Pinpoint the cell where the given text exists, returning its (X, Y) midpoint coordinate. 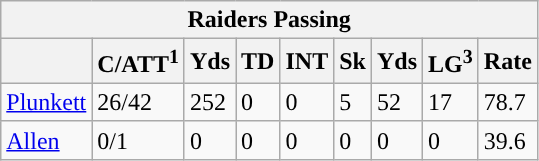
INT (307, 62)
17 (451, 102)
5 (353, 102)
78.7 (508, 102)
Allen (46, 140)
26/42 (138, 102)
C/ATT1 (138, 62)
52 (396, 102)
0/1 (138, 140)
TD (258, 62)
Sk (353, 62)
LG3 (451, 62)
39.6 (508, 140)
Rate (508, 62)
Plunkett (46, 102)
252 (210, 102)
Raiders Passing (270, 20)
